Provide the [X, Y] coordinate of the cell's center where the given text is located.  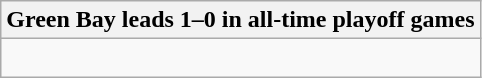
Green Bay leads 1–0 in all-time playoff games [240, 20]
